Output the (x, y) coordinate of the center of the cell containing the given text.  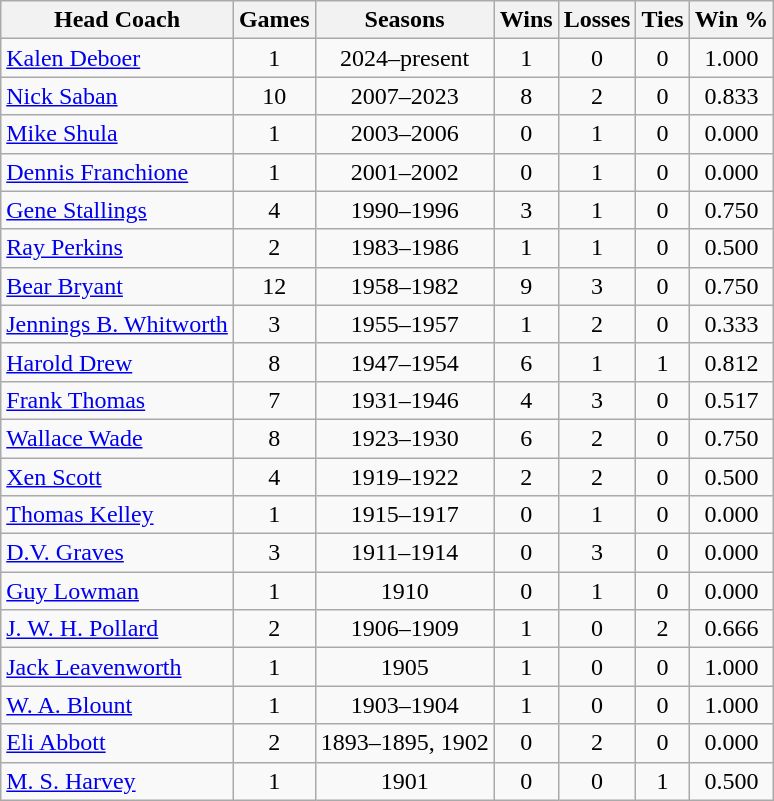
2024–present (404, 58)
1903–1904 (404, 705)
Guy Lowman (118, 591)
Win % (732, 20)
1955–1957 (404, 324)
12 (274, 286)
Losses (597, 20)
2001–2002 (404, 172)
Eli Abbott (118, 743)
1947–1954 (404, 362)
7 (274, 400)
M. S. Harvey (118, 781)
1915–1917 (404, 515)
0.517 (732, 400)
1906–1909 (404, 629)
2003–2006 (404, 134)
0.833 (732, 96)
Kalen Deboer (118, 58)
0.812 (732, 362)
Gene Stallings (118, 210)
Thomas Kelley (118, 515)
10 (274, 96)
Mike Shula (118, 134)
1911–1914 (404, 553)
0.333 (732, 324)
1923–1930 (404, 438)
Frank Thomas (118, 400)
D.V. Graves (118, 553)
Jennings B. Whitworth (118, 324)
Seasons (404, 20)
1893–1895, 1902 (404, 743)
1901 (404, 781)
Wins (526, 20)
Ray Perkins (118, 248)
Wallace Wade (118, 438)
Games (274, 20)
Harold Drew (118, 362)
1990–1996 (404, 210)
1919–1922 (404, 477)
2007–2023 (404, 96)
W. A. Blount (118, 705)
Dennis Franchione (118, 172)
Jack Leavenworth (118, 667)
J. W. H. Pollard (118, 629)
1910 (404, 591)
Bear Bryant (118, 286)
1958–1982 (404, 286)
1983–1986 (404, 248)
1905 (404, 667)
Xen Scott (118, 477)
Ties (662, 20)
1931–1946 (404, 400)
Nick Saban (118, 96)
0.666 (732, 629)
Head Coach (118, 20)
9 (526, 286)
